Return [X, Y] of the center of cell containing provided text 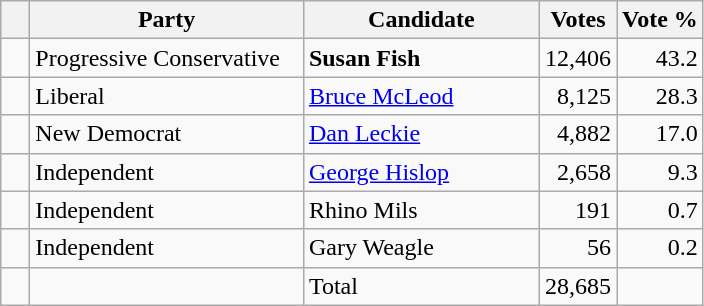
George Hislop [421, 172]
Party [167, 20]
Gary Weagle [421, 248]
56 [578, 248]
New Democrat [167, 134]
28.3 [660, 96]
17.0 [660, 134]
9.3 [660, 172]
Votes [578, 20]
2,658 [578, 172]
12,406 [578, 58]
Progressive Conservative [167, 58]
Liberal [167, 96]
4,882 [578, 134]
Susan Fish [421, 58]
43.2 [660, 58]
Dan Leckie [421, 134]
28,685 [578, 286]
Vote % [660, 20]
191 [578, 210]
0.7 [660, 210]
Rhino Mils [421, 210]
Bruce McLeod [421, 96]
Total [421, 286]
0.2 [660, 248]
Candidate [421, 20]
8,125 [578, 96]
